Return [X, Y] of the center of cell containing provided text 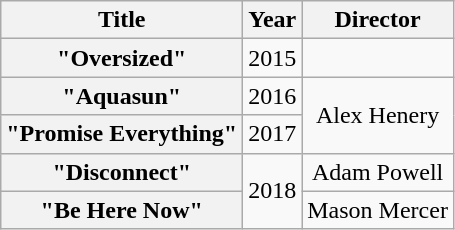
Alex Henery [378, 115]
Director [378, 20]
Mason Mercer [378, 210]
"Disconnect" [122, 172]
"Be Here Now" [122, 210]
Title [122, 20]
"Promise Everything" [122, 134]
"Aquasun" [122, 96]
2016 [272, 96]
Adam Powell [378, 172]
2015 [272, 58]
2018 [272, 191]
"Oversized" [122, 58]
Year [272, 20]
2017 [272, 134]
